Search for the cell housing the specified text and yield its (x, y) center coordinate. 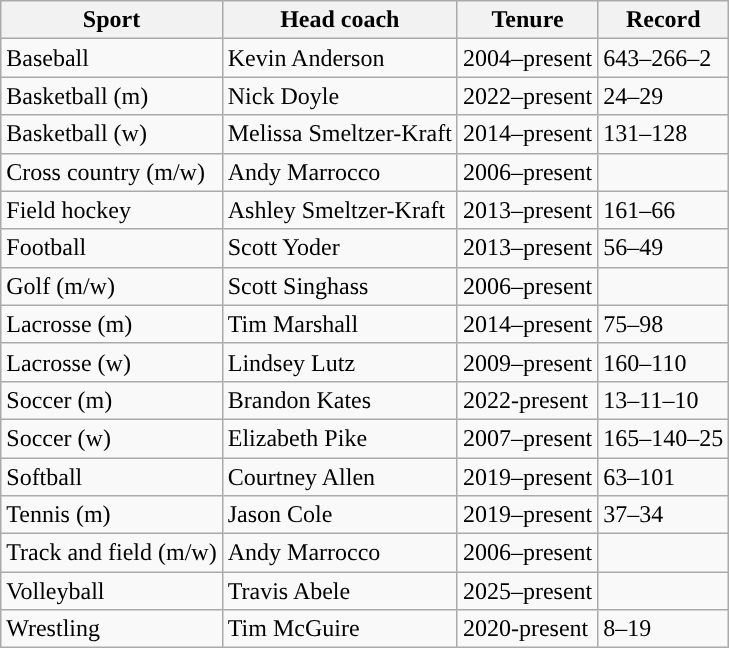
Travis Abele (340, 591)
Scott Yoder (340, 248)
131–128 (664, 134)
37–34 (664, 515)
Softball (112, 477)
Wrestling (112, 629)
Sport (112, 20)
Jason Cole (340, 515)
Golf (m/w) (112, 286)
Volleyball (112, 591)
13–11–10 (664, 400)
Field hockey (112, 210)
Elizabeth Pike (340, 438)
2004–present (527, 58)
Brandon Kates (340, 400)
24–29 (664, 96)
Cross country (m/w) (112, 172)
Melissa Smeltzer-Kraft (340, 134)
165–140–25 (664, 438)
2022–present (527, 96)
63–101 (664, 477)
Baseball (112, 58)
Courtney Allen (340, 477)
161–66 (664, 210)
Lacrosse (w) (112, 362)
Nick Doyle (340, 96)
8–19 (664, 629)
Tim McGuire (340, 629)
Tennis (m) (112, 515)
Track and field (m/w) (112, 553)
2020-present (527, 629)
643–266–2 (664, 58)
2022-present (527, 400)
2025–present (527, 591)
Tenure (527, 20)
Tim Marshall (340, 324)
Soccer (w) (112, 438)
Record (664, 20)
2009–present (527, 362)
Lacrosse (m) (112, 324)
Scott Singhass (340, 286)
Ashley Smeltzer-Kraft (340, 210)
Football (112, 248)
Basketball (w) (112, 134)
56–49 (664, 248)
Kevin Anderson (340, 58)
Soccer (m) (112, 400)
2007–present (527, 438)
160–110 (664, 362)
Head coach (340, 20)
75–98 (664, 324)
Basketball (m) (112, 96)
Lindsey Lutz (340, 362)
